Identify which cell holds the provided text, then report its (X, Y) central coordinate. 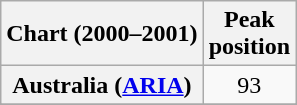
Australia (ARIA) (102, 85)
93 (249, 85)
Peakposition (249, 34)
Chart (2000–2001) (102, 34)
